Return the [X, Y] coordinate for the center point of the cell that contains the specified text.  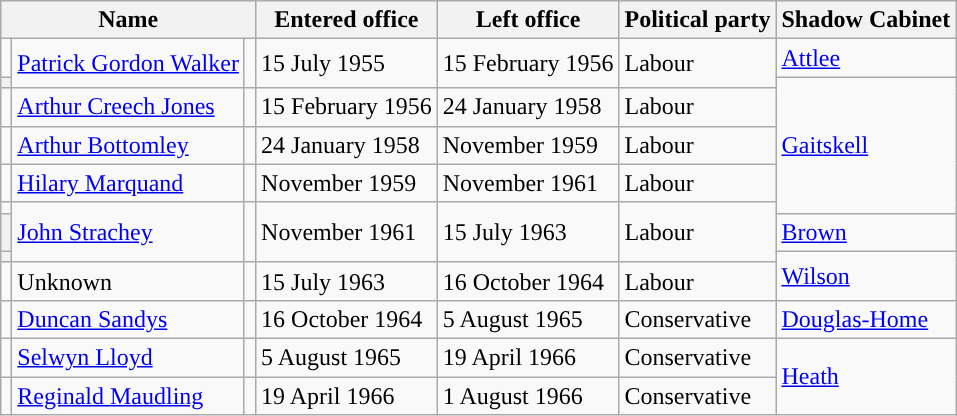
Left office [528, 20]
Entered office [347, 20]
Selwyn Lloyd [128, 357]
Reginald Maudling [128, 395]
Brown [866, 232]
Shadow Cabinet [866, 20]
Douglas-Home [866, 319]
1 August 1966 [528, 395]
Gaitskell [866, 145]
Heath [866, 376]
Patrick Gordon Walker [128, 64]
Wilson [866, 276]
Duncan Sandys [128, 319]
Arthur Creech Jones [128, 107]
15 July 1955 [347, 64]
Arthur Bottomley [128, 145]
Attlee [866, 58]
Political party [698, 20]
John Strachey [128, 232]
Name [128, 20]
Unknown [128, 281]
Hilary Marquand [128, 183]
